From the cell containing the given text, extract its center point as (x, y) coordinate. 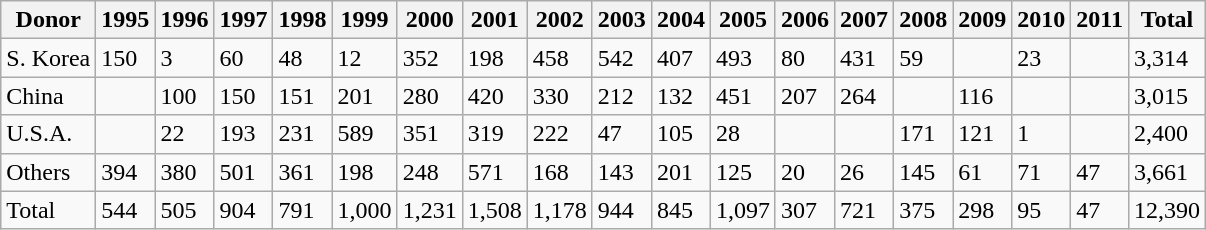
212 (622, 96)
1997 (244, 20)
3,661 (1168, 172)
105 (680, 134)
23 (1042, 58)
2,400 (1168, 134)
80 (804, 58)
407 (680, 58)
145 (924, 172)
458 (560, 58)
2000 (430, 20)
60 (244, 58)
3,015 (1168, 96)
2003 (622, 20)
542 (622, 58)
1999 (364, 20)
12 (364, 58)
431 (864, 58)
280 (430, 96)
544 (126, 210)
207 (804, 96)
222 (560, 134)
S. Korea (48, 58)
143 (622, 172)
2006 (804, 20)
12,390 (1168, 210)
Donor (48, 20)
571 (494, 172)
298 (982, 210)
352 (430, 58)
351 (430, 134)
1996 (184, 20)
China (48, 96)
151 (302, 96)
451 (742, 96)
231 (302, 134)
1,231 (430, 210)
1995 (126, 20)
1998 (302, 20)
2002 (560, 20)
1,097 (742, 210)
20 (804, 172)
589 (364, 134)
48 (302, 58)
380 (184, 172)
1,178 (560, 210)
2011 (1100, 20)
904 (244, 210)
307 (804, 210)
3,314 (1168, 58)
501 (244, 172)
944 (622, 210)
1,508 (494, 210)
125 (742, 172)
505 (184, 210)
493 (742, 58)
2010 (1042, 20)
116 (982, 96)
132 (680, 96)
193 (244, 134)
845 (680, 210)
26 (864, 172)
28 (742, 134)
319 (494, 134)
2004 (680, 20)
721 (864, 210)
375 (924, 210)
3 (184, 58)
1,000 (364, 210)
420 (494, 96)
U.S.A. (48, 134)
361 (302, 172)
2007 (864, 20)
394 (126, 172)
264 (864, 96)
330 (560, 96)
2008 (924, 20)
168 (560, 172)
22 (184, 134)
61 (982, 172)
2001 (494, 20)
Others (48, 172)
100 (184, 96)
1 (1042, 134)
171 (924, 134)
95 (1042, 210)
248 (430, 172)
2005 (742, 20)
2009 (982, 20)
71 (1042, 172)
59 (924, 58)
121 (982, 134)
791 (302, 210)
